Locate the cell with the specified text and output its (x, y) center coordinate. 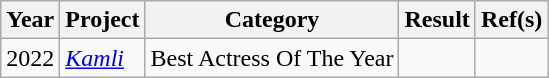
2022 (30, 58)
Ref(s) (511, 20)
Category (272, 20)
Best Actress Of The Year (272, 58)
Kamli (102, 58)
Result (437, 20)
Project (102, 20)
Year (30, 20)
